From the cell containing the given text, extract its center point as [X, Y] coordinate. 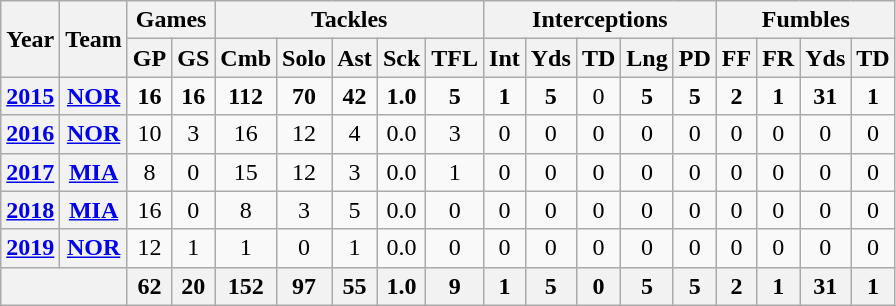
2018 [30, 210]
Ast [355, 58]
FF [736, 58]
Tackles [350, 20]
Solo [304, 58]
42 [355, 96]
9 [455, 286]
10 [149, 134]
2017 [30, 172]
2019 [30, 248]
TFL [455, 58]
Games [170, 20]
GS [194, 58]
112 [246, 96]
Fumbles [806, 20]
55 [355, 286]
4 [355, 134]
Interceptions [600, 20]
FR [778, 58]
2016 [30, 134]
Lng [647, 58]
Team [94, 39]
Cmb [246, 58]
Int [505, 58]
20 [194, 286]
15 [246, 172]
Year [30, 39]
GP [149, 58]
PD [694, 58]
152 [246, 286]
70 [304, 96]
62 [149, 286]
2015 [30, 96]
97 [304, 286]
Sck [401, 58]
